Capture the cell that displays the provided text and extract its [x, y] central coordinate. 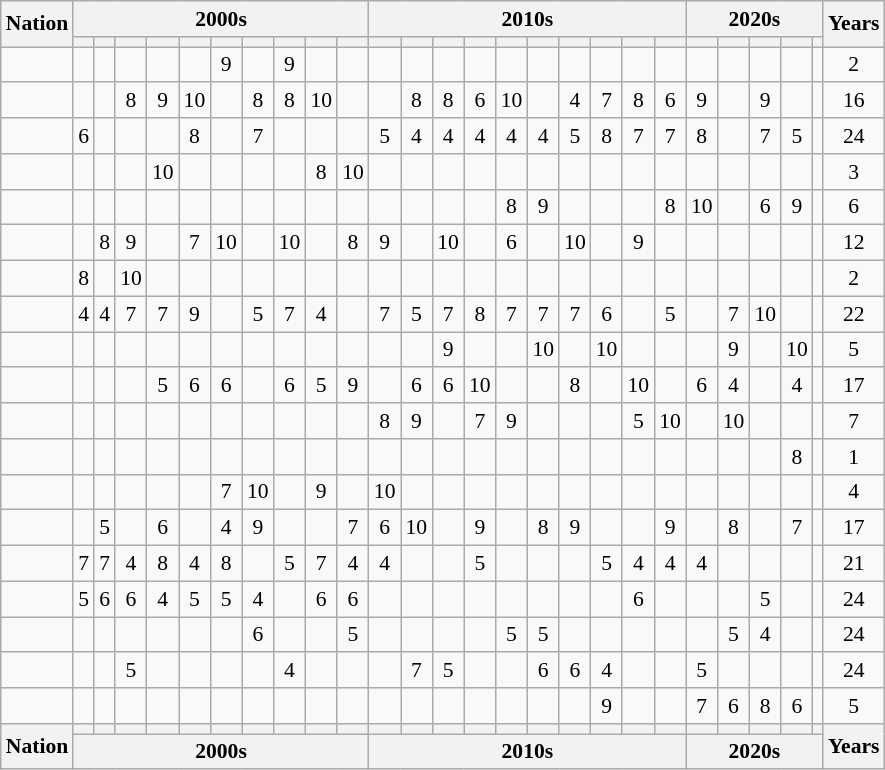
21 [854, 564]
1 [854, 457]
16 [854, 101]
12 [854, 243]
3 [854, 172]
22 [854, 314]
